From the cell containing the given text, extract its center point as (X, Y) coordinate. 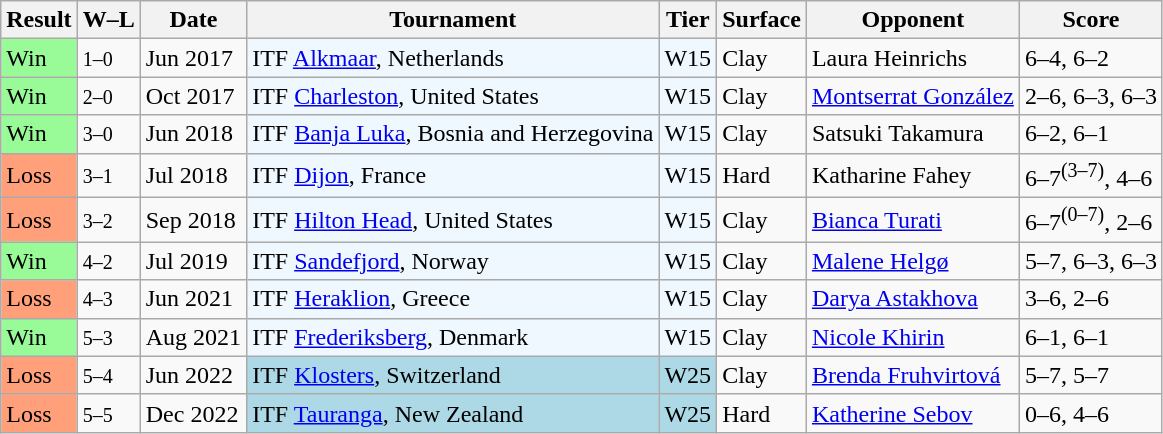
ITF Banja Luka, Bosnia and Herzegovina (453, 134)
ITF Alkmaar, Netherlands (453, 58)
Bianca Turati (912, 220)
Result (39, 20)
Brenda Fruhvirtová (912, 375)
6–7(3–7), 4–6 (1090, 176)
5–7, 6–3, 6–3 (1090, 261)
Surface (762, 20)
Dec 2022 (193, 413)
4–3 (108, 299)
Score (1090, 20)
Tier (688, 20)
Jun 2021 (193, 299)
Katherine Sebov (912, 413)
Date (193, 20)
5–4 (108, 375)
Tournament (453, 20)
W–L (108, 20)
Jun 2017 (193, 58)
6–4, 6–2 (1090, 58)
Nicole Khirin (912, 337)
4–2 (108, 261)
3–0 (108, 134)
5–3 (108, 337)
Malene Helgø (912, 261)
5–5 (108, 413)
Jun 2022 (193, 375)
Satsuki Takamura (912, 134)
Jun 2018 (193, 134)
Katharine Fahey (912, 176)
Aug 2021 (193, 337)
Jul 2019 (193, 261)
3–6, 2–6 (1090, 299)
3–2 (108, 220)
Oct 2017 (193, 96)
6–2, 6–1 (1090, 134)
2–6, 6–3, 6–3 (1090, 96)
6–1, 6–1 (1090, 337)
Darya Astakhova (912, 299)
Montserrat González (912, 96)
1–0 (108, 58)
ITF Frederiksberg, Denmark (453, 337)
3–1 (108, 176)
ITF Sandefjord, Norway (453, 261)
Laura Heinrichs (912, 58)
ITF Klosters, Switzerland (453, 375)
ITF Tauranga, New Zealand (453, 413)
Jul 2018 (193, 176)
Opponent (912, 20)
ITF Charleston, United States (453, 96)
6–7(0–7), 2–6 (1090, 220)
5–7, 5–7 (1090, 375)
ITF Dijon, France (453, 176)
ITF Heraklion, Greece (453, 299)
2–0 (108, 96)
Sep 2018 (193, 220)
ITF Hilton Head, United States (453, 220)
0–6, 4–6 (1090, 413)
